Search for the cell housing the specified text and yield its (X, Y) center coordinate. 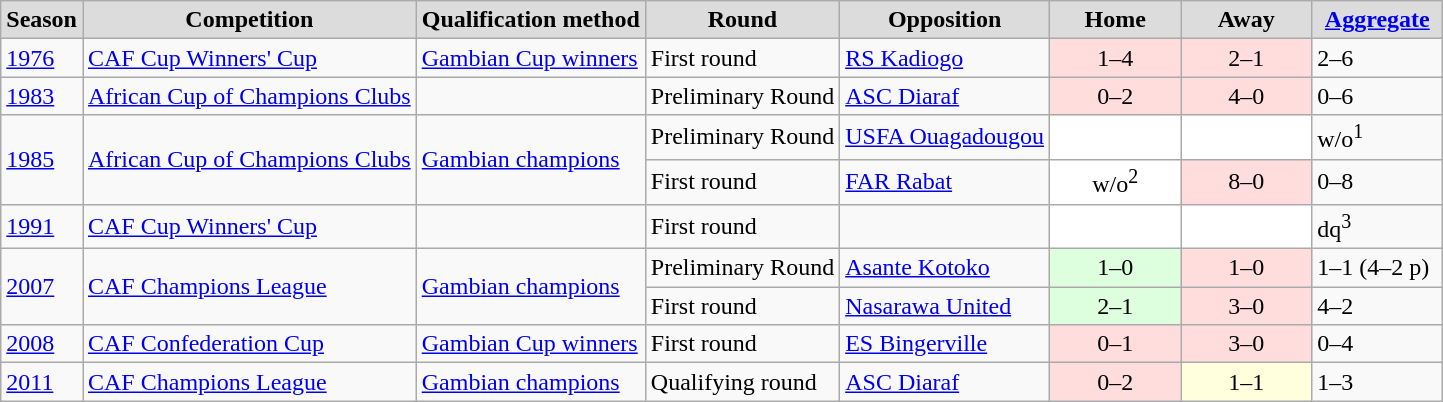
Season (42, 20)
1–3 (1378, 382)
1985 (42, 160)
Asante Kotoko (945, 268)
0–8 (1378, 182)
dq3 (1378, 226)
w/o2 (1116, 182)
0–4 (1378, 344)
Home (1116, 20)
0–1 (1116, 344)
FAR Rabat (945, 182)
1–4 (1116, 58)
1983 (42, 96)
4–0 (1246, 96)
1–1 (1246, 382)
Away (1246, 20)
1–1 (4–2 p) (1378, 268)
Qualification method (530, 20)
Opposition (945, 20)
Aggregate (1378, 20)
4–2 (1378, 306)
2–6 (1378, 58)
Qualifying round (742, 382)
CAF Confederation Cup (249, 344)
8–0 (1246, 182)
1976 (42, 58)
2007 (42, 287)
2011 (42, 382)
Round (742, 20)
USFA Ouagadougou (945, 138)
Nasarawa United (945, 306)
ES Bingerville (945, 344)
0–6 (1378, 96)
w/o1 (1378, 138)
1991 (42, 226)
Competition (249, 20)
2008 (42, 344)
RS Kadiogo (945, 58)
